Provide the [x, y] coordinate of the cell's center where the given text is located.  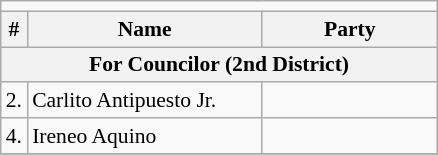
# [14, 29]
4. [14, 136]
Carlito Antipuesto Jr. [144, 101]
Ireneo Aquino [144, 136]
Party [350, 29]
Name [144, 29]
2. [14, 101]
For Councilor (2nd District) [220, 65]
